For the text-containing cell, return its midpoint in [x, y] coordinate format. 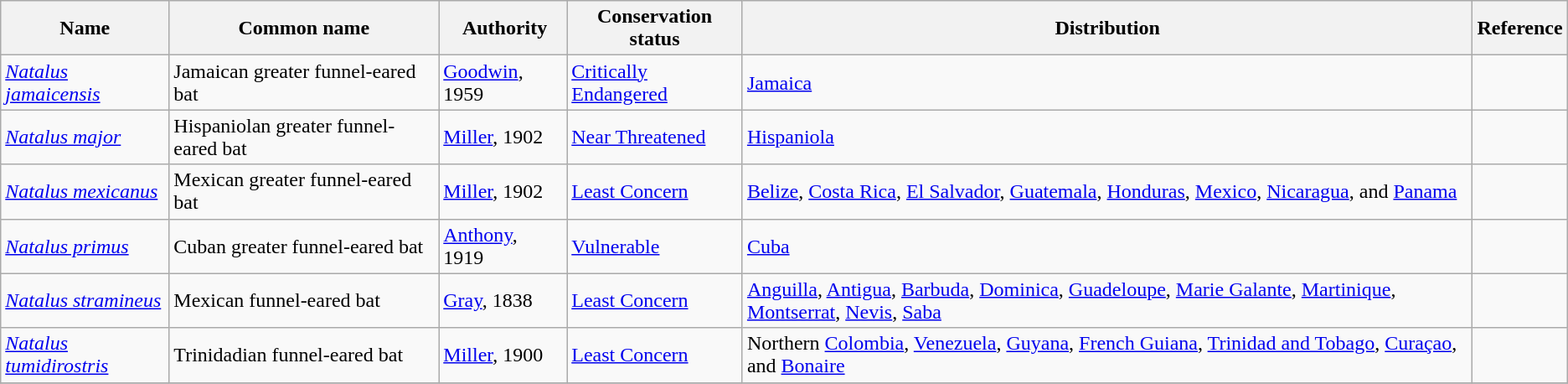
Vulnerable [655, 246]
Hispaniola [1107, 138]
Cuba [1107, 246]
Natalus tumidirostris [85, 355]
Conservation status [655, 29]
Critically Endangered [655, 82]
Near Threatened [655, 138]
Name [85, 29]
Hispaniolan greater funnel-eared bat [304, 138]
Reference [1519, 29]
Natalus major [85, 138]
Miller, 1900 [503, 355]
Natalus mexicanus [85, 191]
Natalus jamaicensis [85, 82]
Distribution [1107, 29]
Jamaican greater funnel-eared bat [304, 82]
Mexican greater funnel-eared bat [304, 191]
Northern Colombia, Venezuela, Guyana, French Guiana, Trinidad and Tobago, Curaçao, and Bonaire [1107, 355]
Gray, 1838 [503, 300]
Trinidadian funnel-eared bat [304, 355]
Goodwin, 1959 [503, 82]
Belize, Costa Rica, El Salvador, Guatemala, Honduras, Mexico, Nicaragua, and Panama [1107, 191]
Natalus primus [85, 246]
Anguilla, Antigua, Barbuda, Dominica, Guadeloupe, Marie Galante, Martinique, Montserrat, Nevis, Saba [1107, 300]
Common name [304, 29]
Cuban greater funnel-eared bat [304, 246]
Mexican funnel-eared bat [304, 300]
Anthony, 1919 [503, 246]
Authority [503, 29]
Jamaica [1107, 82]
Natalus stramineus [85, 300]
